Locate the cell with the specified text and output its [x, y] center coordinate. 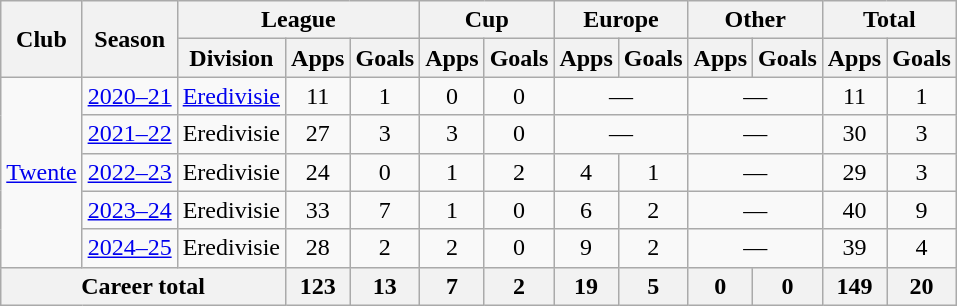
2024–25 [130, 248]
39 [854, 248]
30 [854, 134]
Total [889, 20]
29 [854, 172]
40 [854, 210]
2020–21 [130, 96]
League [298, 20]
Cup [487, 20]
149 [854, 286]
19 [586, 286]
28 [318, 248]
2021–22 [130, 134]
20 [922, 286]
13 [385, 286]
2023–24 [130, 210]
33 [318, 210]
Season [130, 39]
6 [586, 210]
Other [755, 20]
5 [653, 286]
24 [318, 172]
Twente [42, 172]
27 [318, 134]
2022–23 [130, 172]
Europe [621, 20]
Division [231, 58]
123 [318, 286]
Club [42, 39]
Career total [144, 286]
